For the text-containing cell, return its midpoint in [X, Y] coordinate format. 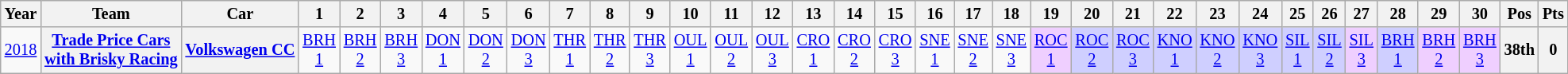
CRO3 [896, 50]
10 [691, 14]
1 [319, 14]
Volkswagen CC [241, 50]
ROC1 [1051, 50]
7 [570, 14]
8 [610, 14]
KNO3 [1260, 50]
2018 [21, 50]
29 [1439, 14]
Year [21, 14]
13 [814, 14]
KNO2 [1217, 50]
22 [1175, 14]
Pos [1520, 14]
Trade Price Carswith Brisky Racing [111, 50]
16 [934, 14]
4 [443, 14]
0 [1553, 50]
11 [731, 14]
DON2 [486, 50]
28 [1398, 14]
THR3 [649, 50]
KNO1 [1175, 50]
17 [973, 14]
9 [649, 14]
SIL2 [1329, 50]
ROC2 [1092, 50]
ROC3 [1133, 50]
OUL1 [691, 50]
15 [896, 14]
26 [1329, 14]
SNE1 [934, 50]
30 [1480, 14]
18 [1011, 14]
20 [1092, 14]
THR1 [570, 50]
SNE3 [1011, 50]
Car [241, 14]
CRO1 [814, 50]
6 [529, 14]
Pts [1553, 14]
23 [1217, 14]
SIL1 [1297, 50]
THR2 [610, 50]
24 [1260, 14]
DON1 [443, 50]
14 [854, 14]
5 [486, 14]
2 [360, 14]
DON3 [529, 50]
SIL3 [1362, 50]
19 [1051, 14]
38th [1520, 50]
CRO2 [854, 50]
SNE2 [973, 50]
12 [772, 14]
21 [1133, 14]
3 [401, 14]
25 [1297, 14]
OUL3 [772, 50]
OUL2 [731, 50]
Team [111, 14]
27 [1362, 14]
